Return (X, Y) of the center of cell containing provided text 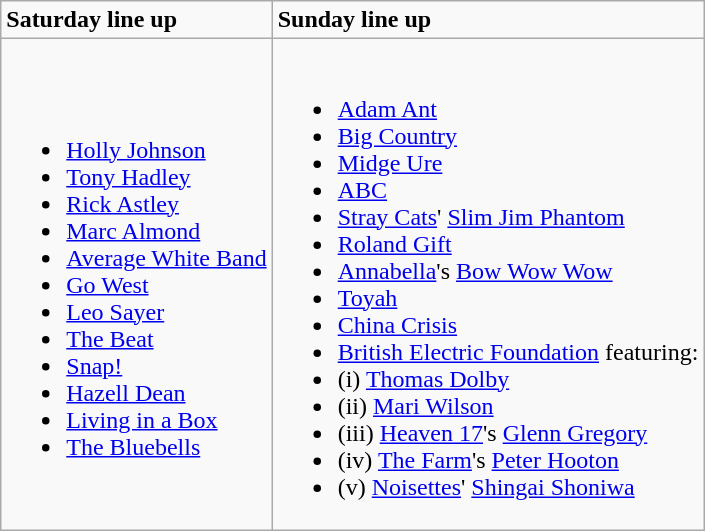
Holly JohnsonTony HadleyRick AstleyMarc AlmondAverage White BandGo WestLeo SayerThe BeatSnap!Hazell DeanLiving in a BoxThe Bluebells (136, 284)
Saturday line up (136, 20)
Sunday line up (488, 20)
